Return [X, Y] of the center of cell containing provided text 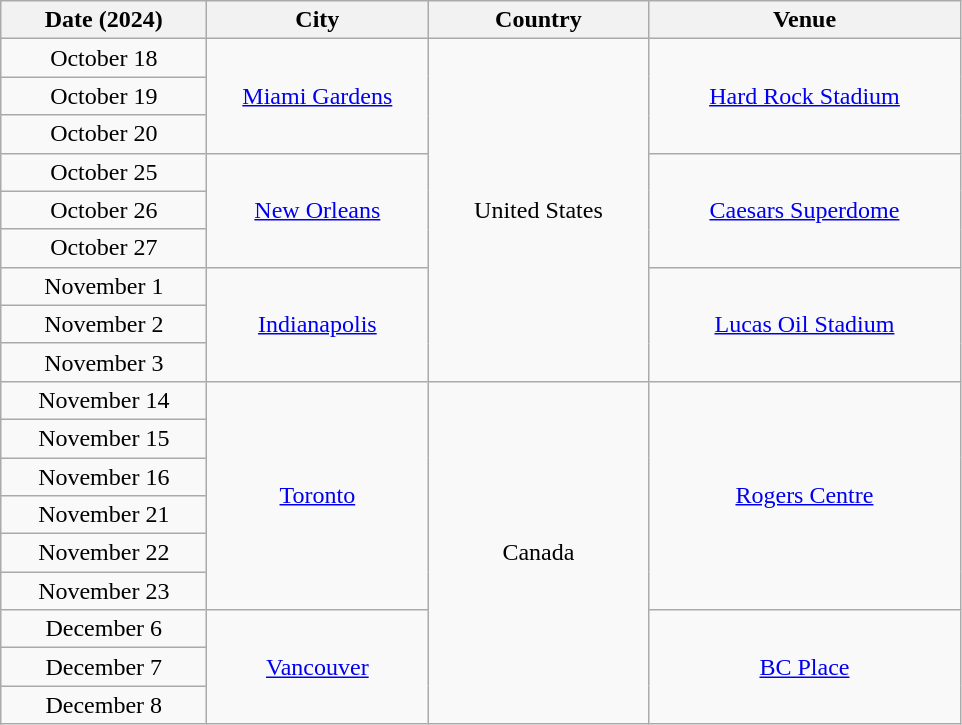
Canada [538, 552]
New Orleans [318, 210]
Vancouver [318, 667]
BC Place [804, 667]
October 20 [104, 134]
October 27 [104, 248]
November 1 [104, 286]
November 3 [104, 362]
December 7 [104, 667]
November 22 [104, 553]
November 15 [104, 438]
Hard Rock Stadium [804, 96]
City [318, 20]
Rogers Centre [804, 495]
October 26 [104, 210]
November 2 [104, 324]
Lucas Oil Stadium [804, 324]
November 21 [104, 515]
December 6 [104, 629]
Indianapolis [318, 324]
United States [538, 210]
Miami Gardens [318, 96]
December 8 [104, 705]
November 16 [104, 477]
November 14 [104, 400]
Venue [804, 20]
November 23 [104, 591]
October 25 [104, 172]
Country [538, 20]
Date (2024) [104, 20]
October 19 [104, 96]
October 18 [104, 58]
Caesars Superdome [804, 210]
Toronto [318, 495]
